Output the [X, Y] coordinate of the center of the cell containing the given text.  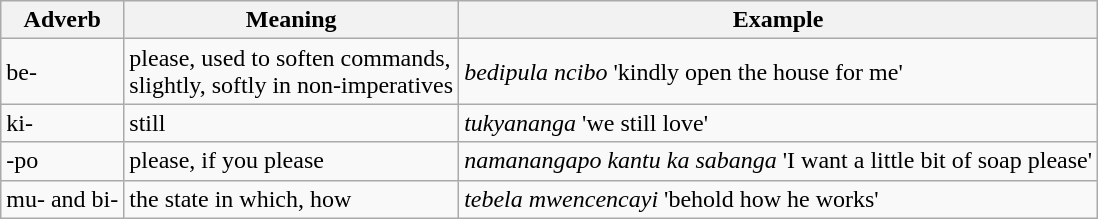
tukyananga 'we still love' [778, 123]
-po [62, 161]
mu- and bi- [62, 199]
please, if you please [292, 161]
ki- [62, 123]
Adverb [62, 20]
Meaning [292, 20]
the state in which, how [292, 199]
tebela mwencencayi 'behold how he works' [778, 199]
bedipula ncibo 'kindly open the house for me' [778, 72]
still [292, 123]
namanangapo kantu ka sabanga 'I want a little bit of soap please' [778, 161]
Example [778, 20]
be- [62, 72]
please, used to soften commands,slightly, softly in non-imperatives [292, 72]
